Locate the cell with the specified text and output its [X, Y] center coordinate. 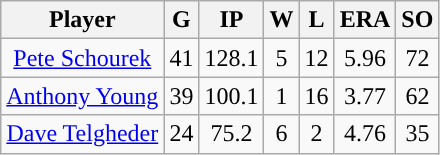
3.77 [365, 96]
ERA [365, 20]
5 [282, 58]
G [182, 20]
SO [418, 20]
IP [232, 20]
Pete Schourek [82, 58]
72 [418, 58]
12 [316, 58]
16 [316, 96]
24 [182, 134]
5.96 [365, 58]
Dave Telgheder [82, 134]
39 [182, 96]
2 [316, 134]
41 [182, 58]
100.1 [232, 96]
35 [418, 134]
1 [282, 96]
L [316, 20]
128.1 [232, 58]
6 [282, 134]
W [282, 20]
62 [418, 96]
Anthony Young [82, 96]
4.76 [365, 134]
Player [82, 20]
75.2 [232, 134]
